Extract the [x, y] coordinate from the center of the cell holding the provided text.  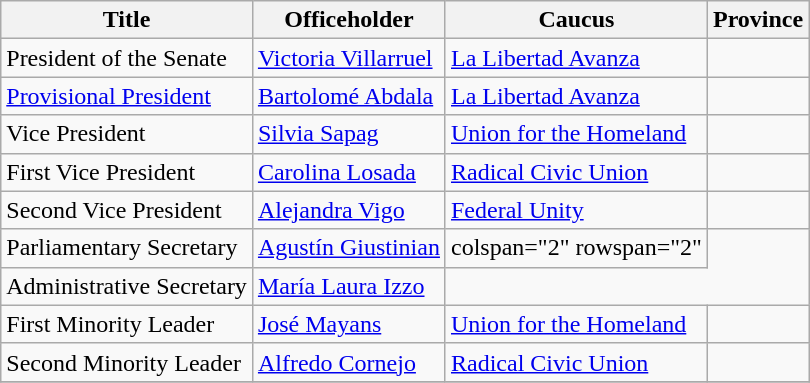
Caucus [576, 20]
First Minority Leader [127, 324]
Second Minority Leader [127, 362]
Agustín Giustinian [348, 248]
José Mayans [348, 324]
Second Vice President [127, 210]
Province [758, 20]
Vice President [127, 134]
Administrative Secretary [127, 286]
Federal Unity [576, 210]
Bartolomé Abdala [348, 96]
First Vice President [127, 172]
Carolina Losada [348, 172]
Title [127, 20]
Officeholder [348, 20]
colspan="2" rowspan="2" [576, 248]
María Laura Izzo [348, 286]
Victoria Villarruel [348, 58]
Silvia Sapag [348, 134]
Provisional President [127, 96]
Parliamentary Secretary [127, 248]
Alejandra Vigo [348, 210]
President of the Senate [127, 58]
Alfredo Cornejo [348, 362]
